Capture the cell that displays the provided text and extract its (X, Y) central coordinate. 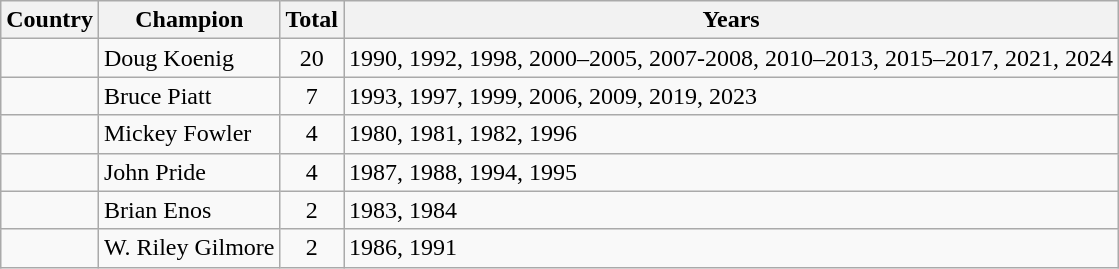
1987, 1988, 1994, 1995 (732, 172)
John Pride (189, 172)
1983, 1984 (732, 210)
1986, 1991 (732, 248)
7 (312, 96)
W. Riley Gilmore (189, 248)
Champion (189, 20)
Mickey Fowler (189, 134)
Doug Koenig (189, 58)
Years (732, 20)
1993, 1997, 1999, 2006, 2009, 2019, 2023 (732, 96)
1990, 1992, 1998, 2000–2005, 2007-2008, 2010–2013, 2015–2017, 2021, 2024 (732, 58)
1980, 1981, 1982, 1996 (732, 134)
20 (312, 58)
Country (50, 20)
Brian Enos (189, 210)
Bruce Piatt (189, 96)
Total (312, 20)
